Scan for the cell matching the given text and deliver its [x, y] coordinate at center. 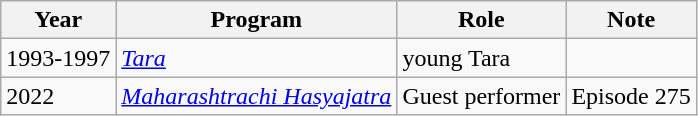
Note [631, 20]
Year [58, 20]
Program [256, 20]
Role [482, 20]
2022 [58, 96]
Guest performer [482, 96]
Tara [256, 58]
Maharashtrachi Hasyajatra [256, 96]
1993-1997 [58, 58]
young Tara [482, 58]
Episode 275 [631, 96]
